Return the [X, Y] coordinate for the center point of the cell that contains the specified text.  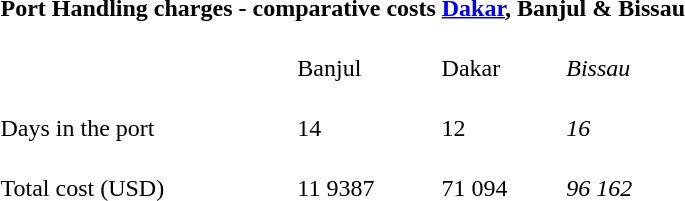
14 [366, 114]
Dakar [501, 54]
Banjul [366, 54]
12 [501, 114]
